Search for the cell housing the specified text and yield its (x, y) center coordinate. 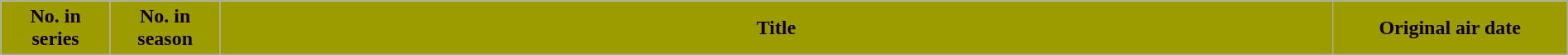
Original air date (1450, 28)
No. inseason (165, 28)
No. inseries (56, 28)
Title (776, 28)
